Return [X, Y] of the center of cell containing provided text 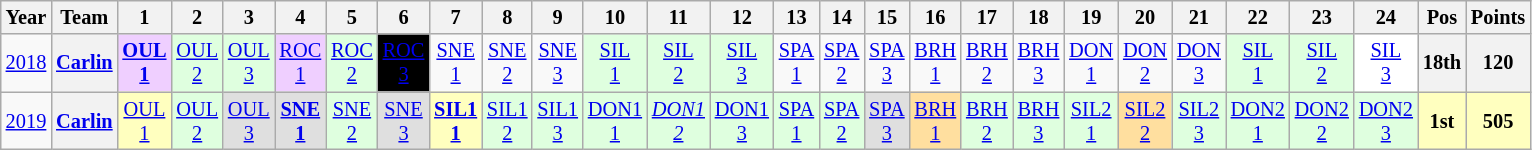
SIL21 [1091, 121]
20 [1145, 17]
1st [1442, 121]
22 [1258, 17]
4 [301, 17]
ROC3 [404, 63]
Team [84, 17]
SIL23 [1199, 121]
9 [557, 17]
21 [1199, 17]
6 [404, 17]
11 [678, 17]
24 [1386, 17]
23 [1322, 17]
2018 [26, 63]
19 [1091, 17]
SIL22 [1145, 121]
18th [1442, 63]
DON12 [678, 121]
DON23 [1386, 121]
DON21 [1258, 121]
13 [796, 17]
2019 [26, 121]
1 [144, 17]
16 [935, 17]
Points [1498, 17]
3 [249, 17]
Year [26, 17]
8 [507, 17]
ROC2 [352, 63]
DON2 [1145, 63]
5 [352, 17]
7 [456, 17]
ROC1 [301, 63]
DON3 [1199, 63]
DON22 [1322, 121]
17 [987, 17]
18 [1039, 17]
505 [1498, 121]
14 [842, 17]
2 [197, 17]
Pos [1442, 17]
DON11 [615, 121]
12 [742, 17]
10 [615, 17]
SIL13 [557, 121]
DON1 [1091, 63]
SIL11 [456, 121]
15 [886, 17]
120 [1498, 63]
DON13 [742, 121]
SIL12 [507, 121]
